From the cell containing the given text, extract its center point as [X, Y] coordinate. 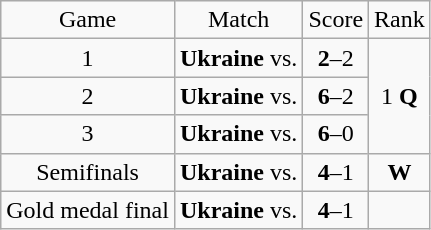
1 Q [400, 96]
6–0 [336, 134]
Score [336, 20]
Gold medal final [88, 210]
1 [88, 58]
Semifinals [88, 172]
2 [88, 96]
Game [88, 20]
2–2 [336, 58]
W [400, 172]
Rank [400, 20]
3 [88, 134]
Match [238, 20]
6–2 [336, 96]
